Scan for the cell matching the given text and deliver its [X, Y] coordinate at center. 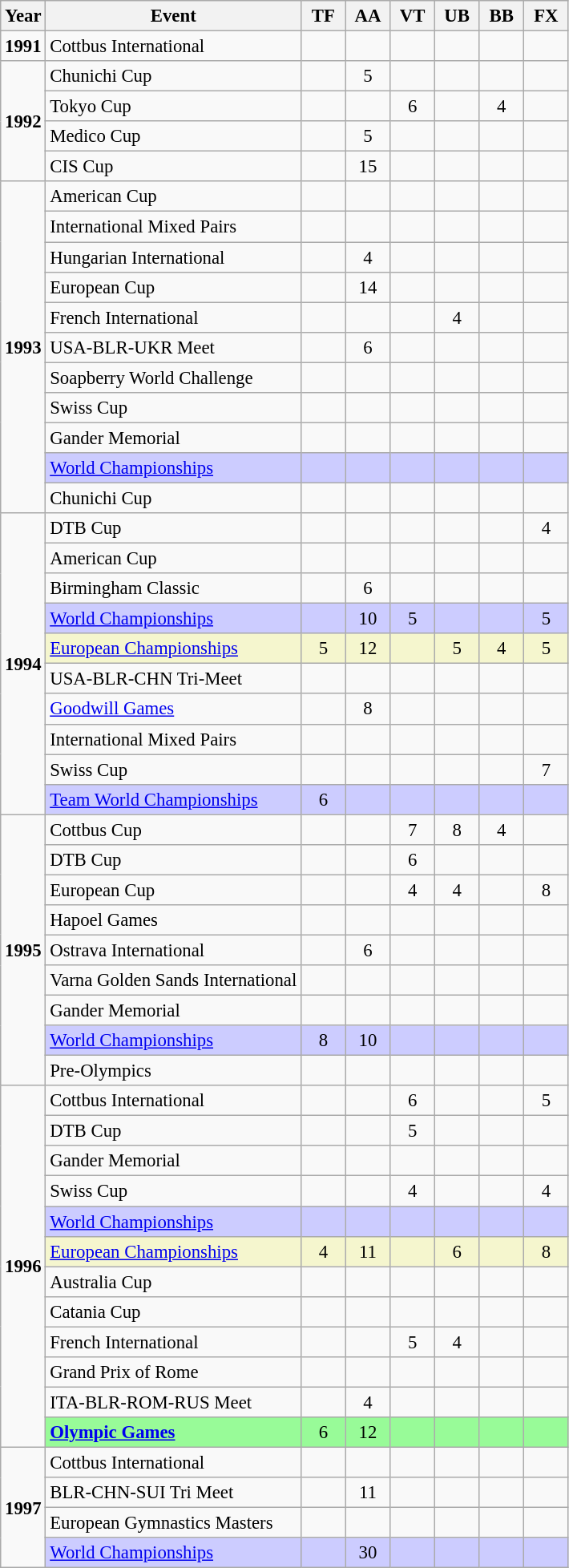
1997 [23, 1507]
USA-BLR-UKR Meet [173, 347]
1996 [23, 1267]
UB [457, 16]
Soapberry World Challenge [173, 378]
AA [368, 16]
VT [413, 16]
Goodwill Games [173, 709]
Varna Golden Sands International [173, 980]
Ostrava International [173, 950]
1993 [23, 347]
30 [368, 1553]
1992 [23, 121]
14 [368, 287]
Hapoel Games [173, 920]
15 [368, 167]
USA-BLR-CHN Tri-Meet [173, 679]
FX [547, 16]
BLR-CHN-SUI Tri Meet [173, 1493]
Team World Championships [173, 799]
TF [324, 16]
BB [502, 16]
Medico Cup [173, 136]
Event [173, 16]
Olympic Games [173, 1433]
Australia Cup [173, 1282]
Cottbus Cup [173, 830]
1991 [23, 46]
1995 [23, 950]
CIS Cup [173, 167]
Grand Prix of Rome [173, 1372]
ITA-BLR-ROM-RUS Meet [173, 1402]
Hungarian International [173, 257]
Tokyo Cup [173, 107]
Pre-Olympics [173, 1071]
Catania Cup [173, 1311]
Year [23, 16]
European Gymnastics Masters [173, 1523]
Birmingham Classic [173, 588]
1994 [23, 664]
